Provide the (X, Y) coordinate of the cell's center where the given text is located.  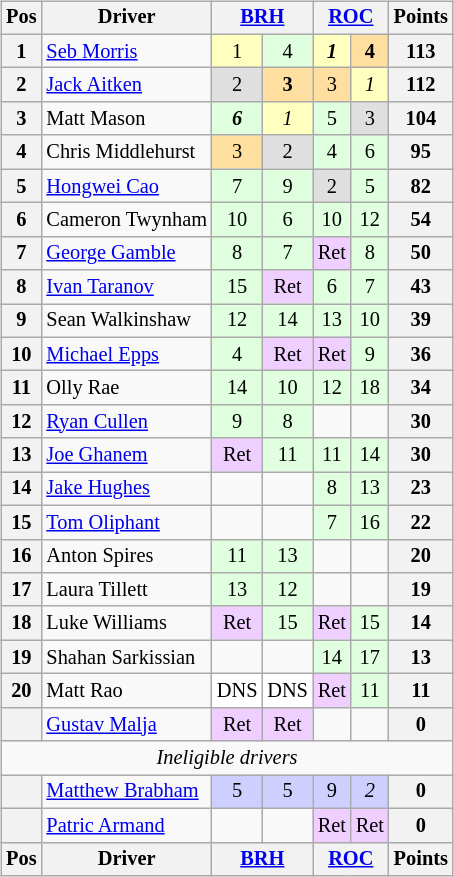
Jack Aitken (126, 85)
Sean Walkinshaw (126, 321)
104 (421, 119)
Cameron Twynham (126, 220)
Michael Epps (126, 354)
23 (421, 489)
Olly Rae (126, 388)
Ryan Cullen (126, 422)
39 (421, 321)
Matt Rao (126, 691)
Ivan Taranov (126, 287)
82 (421, 186)
Luke Williams (126, 623)
Seb Morris (126, 51)
43 (421, 287)
Hongwei Cao (126, 186)
95 (421, 152)
Anton Spires (126, 556)
Tom Oliphant (126, 522)
George Gamble (126, 253)
113 (421, 51)
Chris Middlehurst (126, 152)
112 (421, 85)
34 (421, 388)
Ineligible drivers (227, 758)
Matthew Brabham (126, 792)
Patric Armand (126, 825)
54 (421, 220)
Laura Tillett (126, 590)
Shahan Sarkissian (126, 657)
Jake Hughes (126, 489)
Matt Mason (126, 119)
50 (421, 253)
Joe Ghanem (126, 455)
36 (421, 354)
22 (421, 522)
Gustav Malja (126, 724)
